Search for the cell housing the specified text and yield its (x, y) center coordinate. 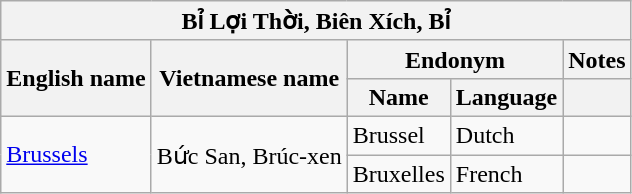
Bỉ Lợi Thời, Biên Xích, Bỉ (316, 21)
Brussels (76, 154)
Name (398, 97)
Bruxelles (398, 173)
French (506, 173)
Bức San, Brúc-xen (249, 154)
Dutch (506, 135)
Brussel (398, 135)
Vietnamese name (249, 78)
Endonym (454, 59)
Language (506, 97)
Notes (597, 59)
English name (76, 78)
